For the text-containing cell, return its midpoint in (X, Y) coordinate format. 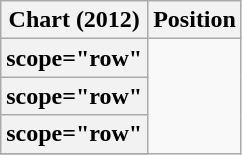
Position (195, 20)
Chart (2012) (74, 20)
